Return (x, y) of the center of cell containing provided text 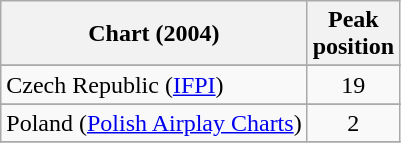
Czech Republic (IFPI) (154, 85)
Poland (Polish Airplay Charts) (154, 123)
Peakposition (353, 34)
2 (353, 123)
19 (353, 85)
Chart (2004) (154, 34)
